Output the [x, y] coordinate of the center of the cell containing the given text.  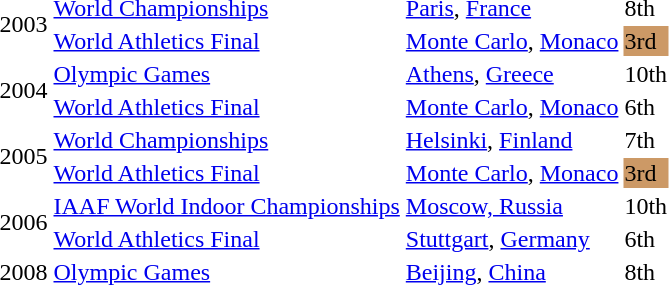
Moscow, Russia [512, 206]
Olympic Games [226, 74]
7th [646, 140]
Helsinki, Finland [512, 140]
Athens, Greece [512, 74]
Stuttgart, Germany [512, 239]
World Championships [226, 140]
IAAF World Indoor Championships [226, 206]
